Scan for the cell matching the given text and deliver its (x, y) coordinate at center. 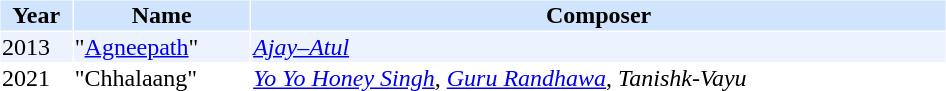
Name (162, 15)
"Agneepath" (162, 47)
Composer (599, 15)
Year (36, 15)
Ajay–Atul (599, 47)
2013 (36, 47)
